Output the [X, Y] coordinate of the center of the cell containing the given text.  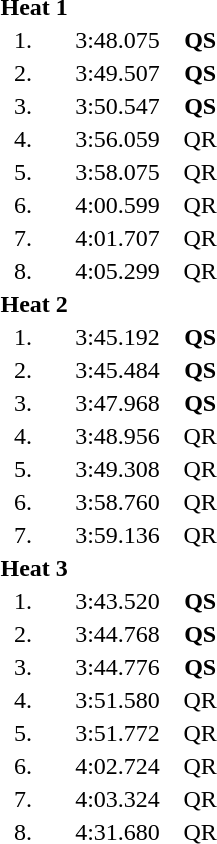
3:51.580 [118, 700]
3:50.547 [118, 106]
3:56.059 [118, 139]
3:47.968 [118, 403]
3:49.507 [118, 73]
4:00.599 [118, 205]
4:05.299 [118, 271]
3:44.776 [118, 667]
3:49.308 [118, 469]
4:01.707 [118, 238]
3:51.772 [118, 733]
3:59.136 [118, 535]
3:58.075 [118, 172]
4:03.324 [118, 799]
3:44.768 [118, 634]
3:45.192 [118, 337]
3:45.484 [118, 370]
4:02.724 [118, 766]
3:48.075 [118, 40]
3:43.520 [118, 601]
3:48.956 [118, 436]
3:58.760 [118, 502]
